Search for the cell housing the specified text and yield its (x, y) center coordinate. 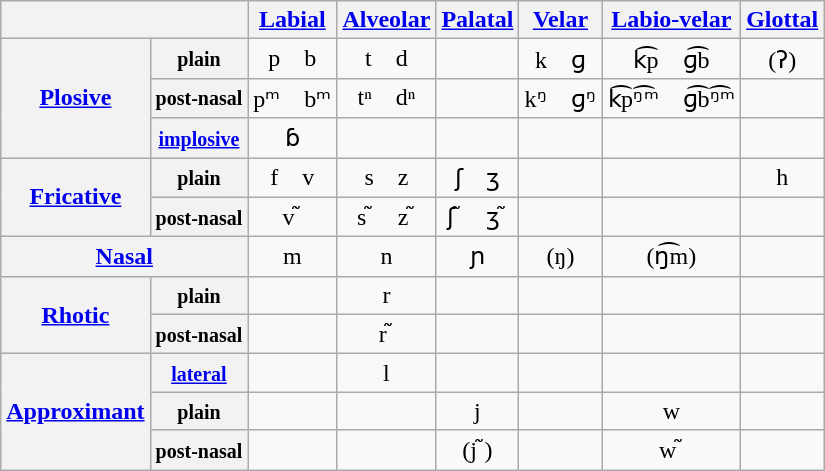
Labio-velar (672, 20)
l (386, 373)
Alveolar (386, 20)
(j ̃) (478, 450)
m (292, 257)
w ̃ (672, 450)
k͡p ɡ͡b (672, 59)
v ̃ (292, 217)
h (782, 178)
j (478, 411)
w (672, 411)
n (386, 257)
Approximant (76, 412)
Plosive (76, 98)
r ̃ (386, 334)
lateral (199, 373)
s z (386, 178)
s ̃ z ̃ (386, 217)
Fricative (76, 198)
implosive (199, 138)
k͡pᵑ͡ᵐ ɡ͡bᵑ͡ᵐ (672, 98)
ɓ (292, 138)
ʃ ̃ ʒ ̃ (478, 217)
(ʔ) (782, 59)
pᵐ bᵐ (292, 98)
t d (386, 59)
Palatal (478, 20)
k ɡ (560, 59)
f v (292, 178)
Nasal (124, 257)
ɲ (478, 257)
ʃ ʒ (478, 178)
(ŋ) (560, 257)
Rhotic (76, 315)
r (386, 295)
kᵑ ɡᵑ (560, 98)
Velar (560, 20)
tⁿ dⁿ (386, 98)
(ŋ͡m) (672, 257)
Labial (292, 20)
p b (292, 59)
Glottal (782, 20)
